Return the (X, Y) coordinate for the center point of the cell that contains the specified text.  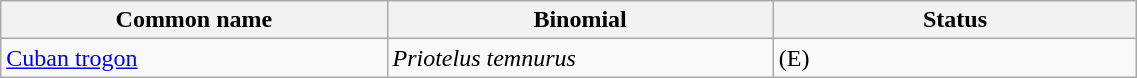
Binomial (580, 20)
Status (955, 20)
Common name (194, 20)
Priotelus temnurus (580, 58)
(E) (955, 58)
Cuban trogon (194, 58)
